Identify which cell holds the provided text, then report its (x, y) central coordinate. 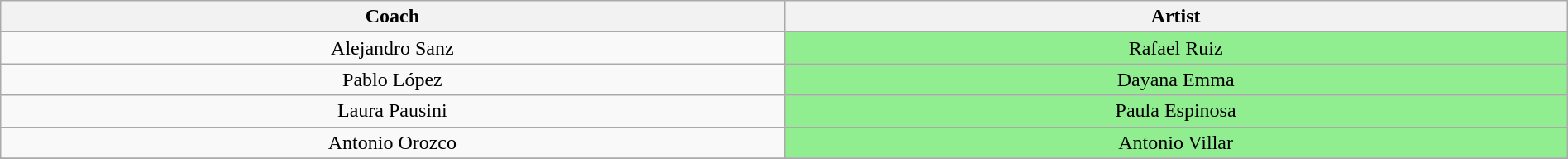
Pablo López (392, 79)
Alejandro Sanz (392, 48)
Paula Espinosa (1176, 111)
Artist (1176, 17)
Coach (392, 17)
Rafael Ruiz (1176, 48)
Laura Pausini (392, 111)
Antonio Villar (1176, 142)
Antonio Orozco (392, 142)
Dayana Emma (1176, 79)
